Locate the cell with the specified text and output its [x, y] center coordinate. 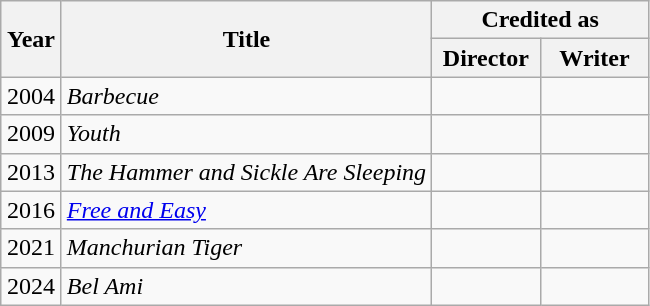
The Hammer and Sickle Are Sleeping [246, 172]
Free and Easy [246, 210]
Writer [594, 58]
2024 [32, 286]
2009 [32, 134]
2016 [32, 210]
2021 [32, 248]
2004 [32, 96]
Bel Ami [246, 286]
Youth [246, 134]
Title [246, 39]
Credited as [540, 20]
2013 [32, 172]
Manchurian Tiger [246, 248]
Year [32, 39]
Barbecue [246, 96]
Director [486, 58]
